For the text-containing cell, return its midpoint in (X, Y) coordinate format. 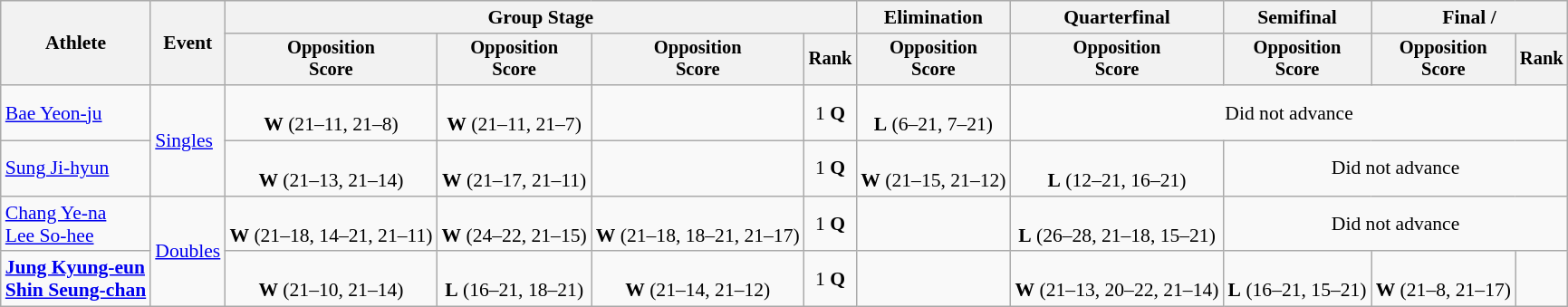
W (21–10, 21–14) (331, 279)
Group Stage (540, 17)
W (21–11, 21–8) (331, 112)
W (21–17, 21–11) (515, 168)
L (26–28, 21–18, 15–21) (1118, 225)
Event (188, 43)
L (6–21, 7–21) (933, 112)
W (21–14, 21–12) (697, 279)
Final / (1469, 17)
W (21–13, 20–22, 21–14) (1118, 279)
Semifinal (1297, 17)
Chang Ye-naLee So-hee (76, 225)
W (21–18, 18–21, 21–17) (697, 225)
Jung Kyung-eunShin Seung-chan (76, 279)
Athlete (76, 43)
W (24–22, 21–15) (515, 225)
Bae Yeon-ju (76, 112)
W (21–13, 21–14) (331, 168)
Quarterfinal (1118, 17)
W (21–15, 21–12) (933, 168)
Doubles (188, 252)
Elimination (933, 17)
Sung Ji-hyun (76, 168)
W (21–11, 21–7) (515, 112)
W (21–8, 21–17) (1444, 279)
L (16–21, 15–21) (1297, 279)
W (21–18, 14–21, 21–11) (331, 225)
Singles (188, 140)
L (12–21, 16–21) (1118, 168)
L (16–21, 18–21) (515, 279)
